Provide the [X, Y] coordinate of the cell's center where the given text is located.  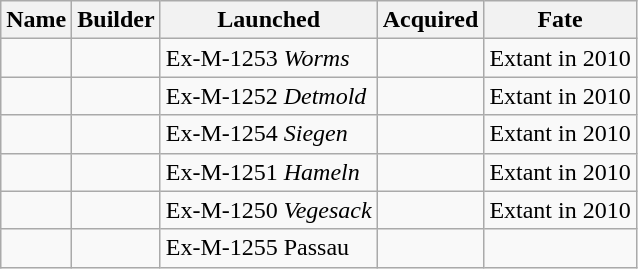
Ex-M-1253 Worms [268, 58]
Ex-M-1252 Detmold [268, 96]
Ex-M-1254 Siegen [268, 134]
Name [36, 20]
Ex-M-1251 Hameln [268, 172]
Launched [268, 20]
Ex-M-1250 Vegesack [268, 210]
Builder [116, 20]
Acquired [430, 20]
Fate [560, 20]
Ex-M-1255 Passau [268, 248]
